Pinpoint the cell where the given text exists, returning its (x, y) midpoint coordinate. 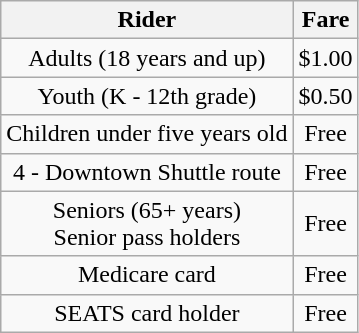
$1.00 (326, 58)
$0.50 (326, 96)
4 - Downtown Shuttle route (147, 172)
Children under five years old (147, 134)
Adults (18 years and up) (147, 58)
Seniors (65+ years)Senior pass holders (147, 224)
Medicare card (147, 275)
Rider (147, 20)
Fare (326, 20)
Youth (K - 12th grade) (147, 96)
SEATS card holder (147, 313)
